For the text-containing cell, return its midpoint in (x, y) coordinate format. 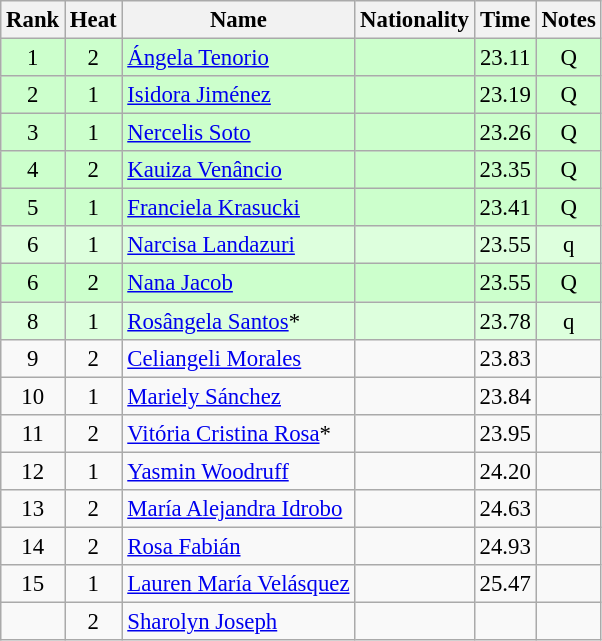
23.78 (505, 321)
Name (238, 20)
10 (33, 396)
Time (505, 20)
23.11 (505, 58)
4 (33, 170)
23.35 (505, 170)
Isidora Jiménez (238, 95)
Mariely Sánchez (238, 396)
Heat (94, 20)
Nercelis Soto (238, 133)
Yasmin Woodruff (238, 471)
13 (33, 509)
Notes (568, 20)
25.47 (505, 584)
Vitória Cristina Rosa* (238, 433)
23.84 (505, 396)
Rosa Fabián (238, 546)
María Alejandra Idrobo (238, 509)
23.95 (505, 433)
Kauiza Venâncio (238, 170)
23.41 (505, 208)
Nana Jacob (238, 283)
9 (33, 358)
12 (33, 471)
Nationality (414, 20)
Celiangeli Morales (238, 358)
11 (33, 433)
5 (33, 208)
24.20 (505, 471)
Ángela Tenorio (238, 58)
15 (33, 584)
Lauren María Velásquez (238, 584)
Rosângela Santos* (238, 321)
24.63 (505, 509)
Narcisa Landazuri (238, 245)
Franciela Krasucki (238, 208)
Sharolyn Joseph (238, 621)
24.93 (505, 546)
8 (33, 321)
14 (33, 546)
3 (33, 133)
Rank (33, 20)
23.26 (505, 133)
23.19 (505, 95)
23.83 (505, 358)
